Identify which cell holds the provided text, then report its [X, Y] central coordinate. 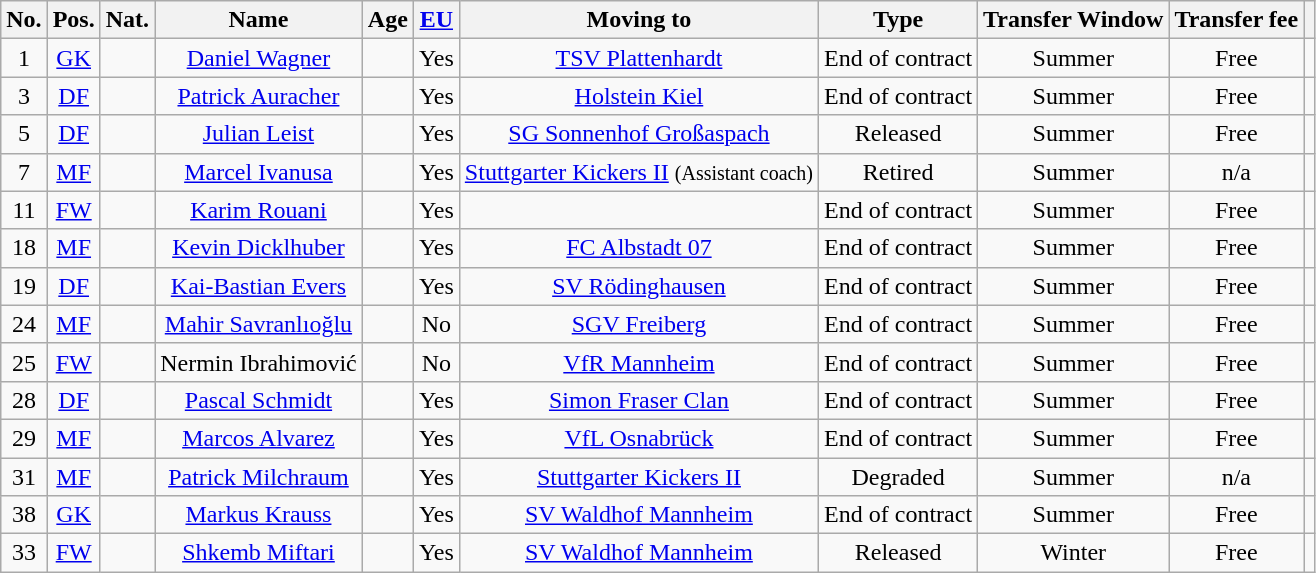
28 [24, 400]
Type [898, 20]
3 [24, 96]
Marcos Alvarez [259, 438]
Age [388, 20]
29 [24, 438]
1 [24, 58]
SGV Freiberg [638, 324]
Karim Rouani [259, 210]
Marcel Ivanusa [259, 172]
31 [24, 477]
Nat. [127, 20]
Transfer fee [1236, 20]
38 [24, 515]
19 [24, 286]
24 [24, 324]
18 [24, 248]
VfL Osnabrück [638, 438]
FC Albstadt 07 [638, 248]
7 [24, 172]
Winter [1074, 553]
TSV Plattenhardt [638, 58]
Daniel Wagner [259, 58]
Patrick Milchraum [259, 477]
Mahir Savranlıoğlu [259, 324]
No. [24, 20]
Moving to [638, 20]
EU [436, 20]
SV Rödinghausen [638, 286]
11 [24, 210]
Transfer Window [1074, 20]
Simon Fraser Clan [638, 400]
VfR Mannheim [638, 362]
Shkemb Miftari [259, 553]
Name [259, 20]
33 [24, 553]
Holstein Kiel [638, 96]
Pascal Schmidt [259, 400]
Nermin Ibrahimović [259, 362]
SG Sonnenhof Großaspach [638, 134]
25 [24, 362]
Pos. [74, 20]
5 [24, 134]
Kai-Bastian Evers [259, 286]
Kevin Dicklhuber [259, 248]
Stuttgarter Kickers II [638, 477]
Julian Leist [259, 134]
Retired [898, 172]
Degraded [898, 477]
Markus Krauss [259, 515]
Stuttgarter Kickers II (Assistant coach) [638, 172]
Patrick Auracher [259, 96]
